From the cell containing the given text, extract its center point as (x, y) coordinate. 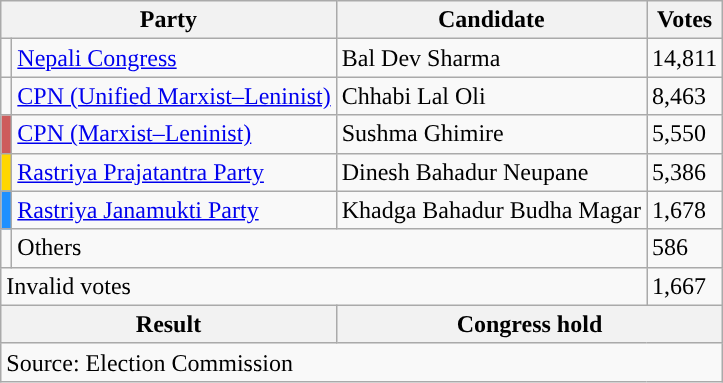
5,550 (684, 134)
Bal Dev Sharma (491, 58)
Chhabi Lal Oli (491, 96)
Invalid votes (324, 286)
CPN (Marxist–Leninist) (174, 134)
Result (168, 324)
586 (684, 248)
Nepali Congress (174, 58)
5,386 (684, 172)
8,463 (684, 96)
Candidate (491, 20)
14,811 (684, 58)
1,678 (684, 210)
Others (330, 248)
Rastriya Janamukti Party (174, 210)
Sushma Ghimire (491, 134)
Votes (684, 20)
CPN (Unified Marxist–Leninist) (174, 96)
Party (168, 20)
1,667 (684, 286)
Source: Election Commission (362, 362)
Congress hold (529, 324)
Khadga Bahadur Budha Magar (491, 210)
Dinesh Bahadur Neupane (491, 172)
Rastriya Prajatantra Party (174, 172)
